Return the (X, Y) coordinate for the center point of the cell that contains the specified text.  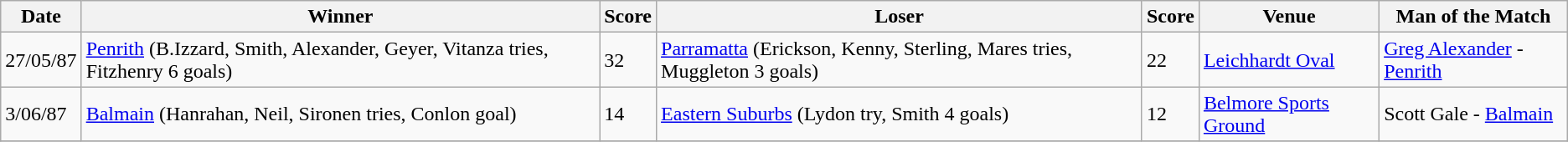
Belmore Sports Ground (1288, 114)
Penrith (B.Izzard, Smith, Alexander, Geyer, Vitanza tries, Fitzhenry 6 goals) (340, 60)
Eastern Suburbs (Lydon try, Smith 4 goals) (900, 114)
3/06/87 (41, 114)
Venue (1288, 17)
Man of the Match (1474, 17)
Loser (900, 17)
27/05/87 (41, 60)
22 (1170, 60)
Date (41, 17)
Parramatta (Erickson, Kenny, Sterling, Mares tries, Muggleton 3 goals) (900, 60)
Leichhardt Oval (1288, 60)
Scott Gale - Balmain (1474, 114)
Balmain (Hanrahan, Neil, Sironen tries, Conlon goal) (340, 114)
12 (1170, 114)
32 (628, 60)
Greg Alexander - Penrith (1474, 60)
Winner (340, 17)
14 (628, 114)
